Identify which cell holds the provided text, then report its (X, Y) central coordinate. 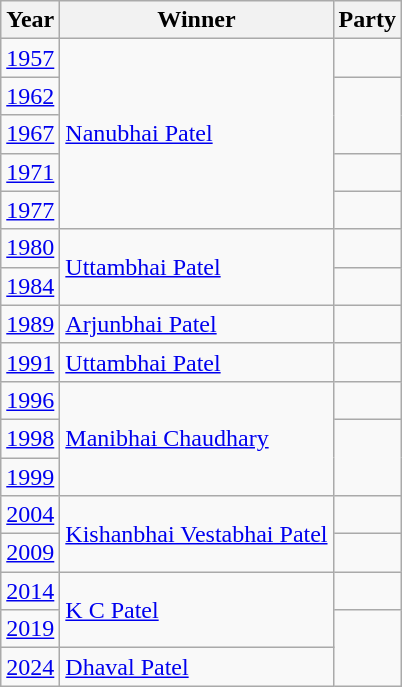
1971 (30, 172)
2009 (30, 553)
1957 (30, 58)
1989 (30, 324)
1980 (30, 248)
Dhaval Patel (196, 667)
1962 (30, 96)
Kishanbhai Vestabhai Patel (196, 534)
1991 (30, 362)
Nanubhai Patel (196, 134)
2014 (30, 591)
1977 (30, 210)
Winner (196, 20)
Arjunbhai Patel (196, 324)
2024 (30, 667)
1999 (30, 477)
1998 (30, 438)
K C Patel (196, 610)
1984 (30, 286)
Party (367, 20)
Year (30, 20)
2004 (30, 515)
Manibhai Chaudhary (196, 438)
2019 (30, 629)
1996 (30, 400)
1967 (30, 134)
